For the text-containing cell, return its midpoint in (x, y) coordinate format. 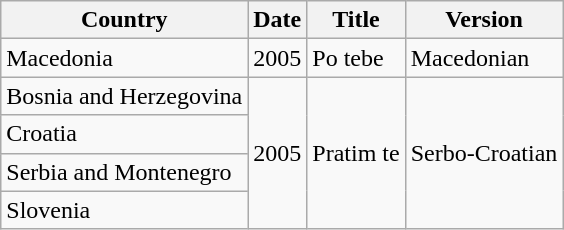
Serbo-Croatian (484, 153)
Pratim te (356, 153)
Po tebe (356, 58)
Country (124, 20)
Serbia and Montenegro (124, 172)
Date (278, 20)
Macedonian (484, 58)
Croatia (124, 134)
Macedonia (124, 58)
Version (484, 20)
Slovenia (124, 210)
Bosnia and Herzegovina (124, 96)
Title (356, 20)
